From the cell containing the given text, extract its center point as (x, y) coordinate. 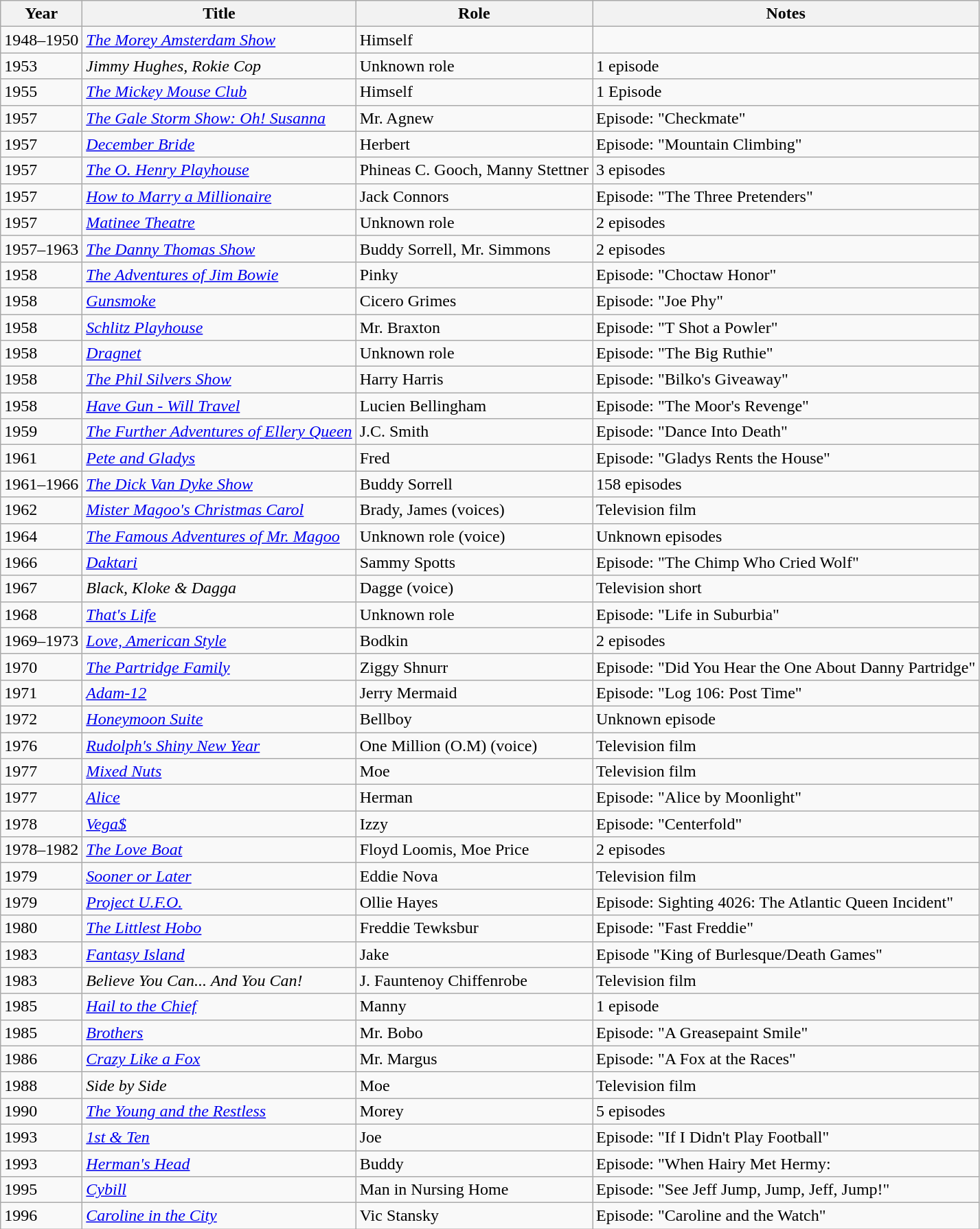
Herbert (474, 144)
Gunsmoke (219, 301)
Sammy Spotts (474, 562)
Buddy Sorrell (474, 484)
Unknown role (voice) (474, 536)
Freddie Tewksbur (474, 928)
1976 (41, 745)
The Morey Amsterdam Show (219, 40)
December Bride (219, 144)
The Famous Adventures of Mr. Magoo (219, 536)
Jerry Mermaid (474, 693)
The Danny Thomas Show (219, 249)
Episode: "When Hairy Met Hermy: (786, 1164)
1972 (41, 719)
Rudolph's Shiny New Year (219, 745)
Daktari (219, 562)
Project U.F.O. (219, 902)
The Adventures of Jim Bowie (219, 275)
Episode: "The Big Ruthie" (786, 354)
Matinee Theatre (219, 222)
Episode: "See Jeff Jump, Jump, Jeff, Jump!" (786, 1190)
Love, American Style (219, 641)
Buddy Sorrell, Mr. Simmons (474, 249)
Brady, James (voices) (474, 510)
Alice (219, 798)
1978–1982 (41, 850)
How to Marry a Millionaire (219, 196)
1953 (41, 66)
Episode: "Joe Phy" (786, 301)
Caroline in the City (219, 1216)
Episode: "Life in Suburbia" (786, 614)
Ziggy Shnurr (474, 667)
Jake (474, 954)
The Young and the Restless (219, 1111)
1996 (41, 1216)
1995 (41, 1190)
Pinky (474, 275)
Cicero Grimes (474, 301)
Ollie Hayes (474, 902)
The Phil Silvers Show (219, 380)
Believe You Can... And You Can! (219, 980)
Izzy (474, 824)
The Mickey Mouse Club (219, 92)
Title (219, 14)
Buddy (474, 1164)
Mr. Bobo (474, 1033)
1988 (41, 1085)
Schlitz Playhouse (219, 328)
Episode: "T Shot a Powler" (786, 328)
Jack Connors (474, 196)
Episode: "Checkmate" (786, 118)
1st & Ten (219, 1137)
Mr. Margus (474, 1059)
Floyd Loomis, Moe Price (474, 850)
The O. Henry Playhouse (219, 170)
Lucien Bellingham (474, 406)
1955 (41, 92)
Episode: "Mountain Climbing" (786, 144)
The Dick Van Dyke Show (219, 484)
Episode: "A Greasepaint Smile" (786, 1033)
Crazy Like a Fox (219, 1059)
Mixed Nuts (219, 772)
Black, Kloke & Dagga (219, 588)
Hail to the Chief (219, 1007)
Episode: "Fast Freddie" (786, 928)
Notes (786, 14)
Brothers (219, 1033)
Episode: "If I Didn't Play Football" (786, 1137)
Role (474, 14)
Television short (786, 588)
One Million (O.M) (voice) (474, 745)
Jimmy Hughes, Rokie Cop (219, 66)
Episode "King of Burlesque/Death Games" (786, 954)
Fantasy Island (219, 954)
Vega$ (219, 824)
1 Episode (786, 92)
1948–1950 (41, 40)
Man in Nursing Home (474, 1190)
1968 (41, 614)
Dagge (voice) (474, 588)
Episode: "Dance Into Death" (786, 432)
1967 (41, 588)
Herman (474, 798)
Eddie Nova (474, 876)
The Gale Storm Show: Oh! Susanna (219, 118)
Adam-12 (219, 693)
Episode: "Bilko's Giveaway" (786, 380)
Episode: "Gladys Rents the House" (786, 458)
1980 (41, 928)
1978 (41, 824)
Mr. Braxton (474, 328)
Episode: "Choctaw Honor" (786, 275)
1986 (41, 1059)
The Love Boat (219, 850)
1961 (41, 458)
1964 (41, 536)
Episode: "The Moor's Revenge" (786, 406)
Unknown episodes (786, 536)
Fred (474, 458)
1957–1963 (41, 249)
Episode: Sighting 4026: The Atlantic Queen Incident" (786, 902)
Joe (474, 1137)
1969–1973 (41, 641)
Manny (474, 1007)
Episode: "Alice by Moonlight" (786, 798)
Pete and Gladys (219, 458)
Year (41, 14)
The Further Adventures of Ellery Queen (219, 432)
The Littlest Hobo (219, 928)
Phineas C. Gooch, Manny Stettner (474, 170)
Episode: "Caroline and the Watch" (786, 1216)
1990 (41, 1111)
Herman's Head (219, 1164)
Dragnet (219, 354)
Honeymoon Suite (219, 719)
Episode: "The Chimp Who Cried Wolf" (786, 562)
5 episodes (786, 1111)
Episode: "Centerfold" (786, 824)
Episode: "A Fox at the Races" (786, 1059)
Sooner or Later (219, 876)
1970 (41, 667)
Vic Stansky (474, 1216)
J.C. Smith (474, 432)
Side by Side (219, 1085)
Bellboy (474, 719)
Episode: "Log 106: Post Time" (786, 693)
1966 (41, 562)
J. Fauntenoy Chiffenrobe (474, 980)
Unknown episode (786, 719)
Morey (474, 1111)
Harry Harris (474, 380)
3 episodes (786, 170)
Mr. Agnew (474, 118)
1959 (41, 432)
Episode: "The Three Pretenders" (786, 196)
Episode: "Did You Hear the One About Danny Partridge" (786, 667)
The Partridge Family (219, 667)
Cybill (219, 1190)
Mister Magoo's Christmas Carol (219, 510)
Have Gun - Will Travel (219, 406)
Bodkin (474, 641)
158 episodes (786, 484)
That's Life (219, 614)
1971 (41, 693)
1962 (41, 510)
1961–1966 (41, 484)
